Provide the (X, Y) coordinate of the cell's center where the given text is located.  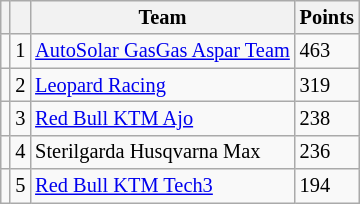
319 (327, 85)
2 (20, 85)
3 (20, 118)
463 (327, 51)
1 (20, 51)
Points (327, 17)
236 (327, 152)
194 (327, 186)
Red Bull KTM Tech3 (162, 186)
Red Bull KTM Ajo (162, 118)
4 (20, 152)
AutoSolar GasGas Aspar Team (162, 51)
Leopard Racing (162, 85)
5 (20, 186)
Team (162, 17)
238 (327, 118)
Sterilgarda Husqvarna Max (162, 152)
